Output the (X, Y) coordinate of the center of the cell containing the given text.  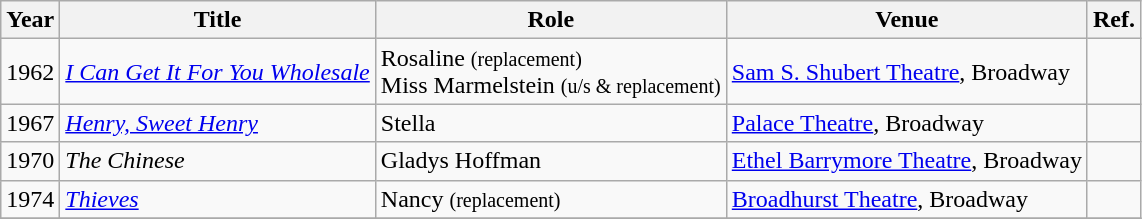
1970 (30, 161)
Gladys Hoffman (550, 161)
Title (218, 20)
1974 (30, 199)
Rosaline (replacement) Miss Marmelstein (u/s & replacement) (550, 72)
The Chinese (218, 161)
Role (550, 20)
1962 (30, 72)
Nancy (replacement) (550, 199)
Venue (906, 20)
Stella (550, 123)
Henry, Sweet Henry (218, 123)
Ref. (1114, 20)
Sam S. Shubert Theatre, Broadway (906, 72)
Broadhurst Theatre, Broadway (906, 199)
Ethel Barrymore Theatre, Broadway (906, 161)
1967 (30, 123)
Palace Theatre, Broadway (906, 123)
I Can Get It For You Wholesale (218, 72)
Year (30, 20)
Thieves (218, 199)
